Extract the [x, y] coordinate from the center of the cell holding the provided text.  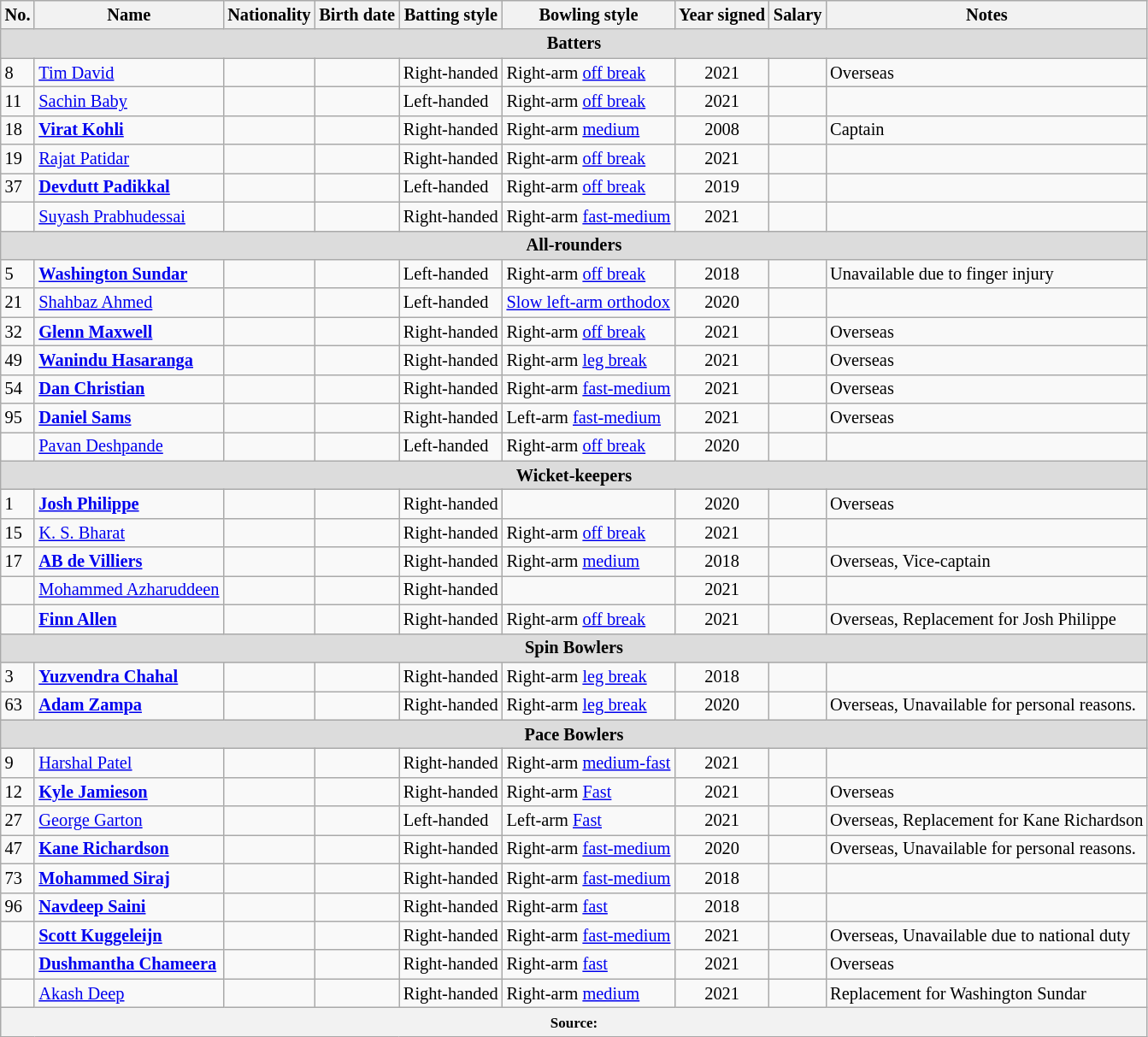
21 [18, 303]
Overseas, Vice-captain [986, 562]
Virat Kohli [128, 130]
2008 [721, 130]
17 [18, 562]
Shahbaz Ahmed [128, 303]
Rajat Patidar [128, 159]
AB de Villiers [128, 562]
Mohammed Azharuddeen [128, 590]
95 [18, 418]
Josh Philippe [128, 504]
Nationality [268, 15]
8 [18, 73]
12 [18, 792]
Batters [574, 44]
Left-arm fast-medium [589, 418]
19 [18, 159]
47 [18, 849]
Wicket-keepers [574, 475]
96 [18, 907]
3 [18, 676]
Pavan Deshpande [128, 446]
Washington Sundar [128, 274]
Right-arm Fast [589, 792]
Harshal Patel [128, 763]
2019 [721, 187]
49 [18, 360]
Dushmantha Chameera [128, 964]
Glenn Maxwell [128, 332]
Yuzvendra Chahal [128, 676]
Kane Richardson [128, 849]
Adam Zampa [128, 705]
63 [18, 705]
Mohammed Siraj [128, 878]
9 [18, 763]
All-rounders [574, 245]
Source: [574, 1022]
Pace Bowlers [574, 734]
K. S. Bharat [128, 533]
Name [128, 15]
Slow left-arm orthodox [589, 303]
Devdutt Padikkal [128, 187]
Spin Bowlers [574, 648]
Navdeep Saini [128, 907]
5 [18, 274]
Akash Deep [128, 993]
Right-arm medium-fast [589, 763]
27 [18, 821]
Bowling style [589, 15]
15 [18, 533]
George Garton [128, 821]
Year signed [721, 15]
Daniel Sams [128, 418]
Left-arm Fast [589, 821]
Notes [986, 15]
Overseas, Replacement for Kane Richardson [986, 821]
Batting style [451, 15]
Salary [798, 15]
No. [18, 15]
Finn Allen [128, 619]
Overseas, Replacement for Josh Philippe [986, 619]
Kyle Jamieson [128, 792]
18 [18, 130]
Suyash Prabhudessai [128, 216]
37 [18, 187]
73 [18, 878]
1 [18, 504]
Overseas, Unavailable due to national duty [986, 935]
Captain [986, 130]
Scott Kuggeleijn [128, 935]
Sachin Baby [128, 101]
Replacement for Washington Sundar [986, 993]
Unavailable due to finger injury [986, 274]
Wanindu Hasaranga [128, 360]
Dan Christian [128, 389]
54 [18, 389]
11 [18, 101]
32 [18, 332]
Birth date [357, 15]
Tim David [128, 73]
